Scan for the cell matching the given text and deliver its [X, Y] coordinate at center. 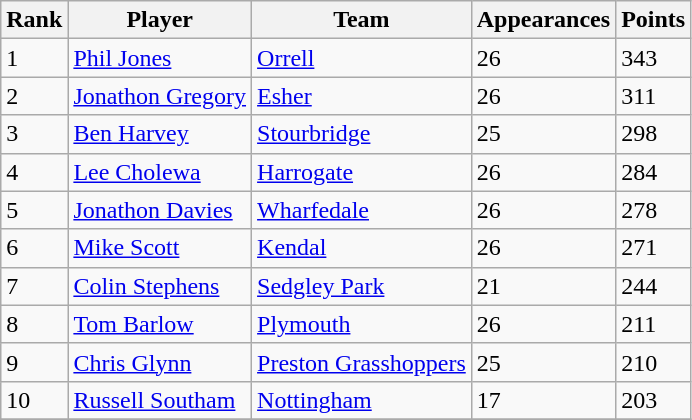
211 [654, 324]
8 [34, 324]
Rank [34, 20]
21 [543, 286]
Colin Stephens [160, 286]
Preston Grasshoppers [362, 362]
3 [34, 134]
9 [34, 362]
Jonathon Davies [160, 210]
284 [654, 172]
Points [654, 20]
4 [34, 172]
343 [654, 58]
Orrell [362, 58]
Russell Southam [160, 400]
Plymouth [362, 324]
Wharfedale [362, 210]
271 [654, 248]
210 [654, 362]
17 [543, 400]
Stourbridge [362, 134]
Phil Jones [160, 58]
Harrogate [362, 172]
Lee Cholewa [160, 172]
311 [654, 96]
7 [34, 286]
Ben Harvey [160, 134]
278 [654, 210]
Sedgley Park [362, 286]
Tom Barlow [160, 324]
Jonathon Gregory [160, 96]
Esher [362, 96]
1 [34, 58]
10 [34, 400]
203 [654, 400]
244 [654, 286]
Kendal [362, 248]
Nottingham [362, 400]
5 [34, 210]
Player [160, 20]
6 [34, 248]
Mike Scott [160, 248]
Appearances [543, 20]
2 [34, 96]
298 [654, 134]
Chris Glynn [160, 362]
Team [362, 20]
